Output the [X, Y] coordinate of the center of the cell containing the given text.  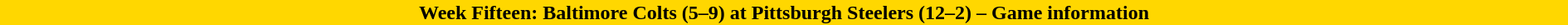
Week Fifteen: Baltimore Colts (5–9) at Pittsburgh Steelers (12–2) – Game information [784, 12]
